Search for the cell housing the specified text and yield its (x, y) center coordinate. 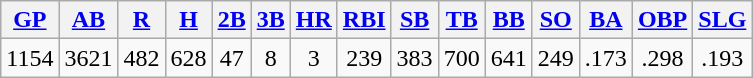
1154 (30, 58)
700 (462, 58)
AB (88, 20)
3B (270, 20)
641 (508, 58)
383 (414, 58)
3 (314, 58)
.193 (722, 58)
.298 (662, 58)
239 (364, 58)
.173 (606, 58)
TB (462, 20)
R (142, 20)
H (188, 20)
47 (232, 58)
628 (188, 58)
SO (556, 20)
GP (30, 20)
SLG (722, 20)
SB (414, 20)
2B (232, 20)
8 (270, 58)
3621 (88, 58)
BB (508, 20)
249 (556, 58)
482 (142, 58)
HR (314, 20)
OBP (662, 20)
BA (606, 20)
RBI (364, 20)
